Identify which cell holds the provided text, then report its [x, y] central coordinate. 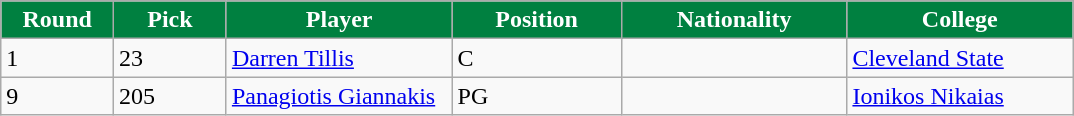
Round [58, 20]
Panagiotis Giannakis [339, 96]
9 [58, 96]
Ionikos Nikaias [960, 96]
College [960, 20]
Nationality [734, 20]
1 [58, 58]
Position [536, 20]
C [536, 58]
23 [170, 58]
Player [339, 20]
205 [170, 96]
Darren Tillis [339, 58]
Cleveland State [960, 58]
Pick [170, 20]
PG [536, 96]
